Return the (X, Y) coordinate for the center point of the cell that contains the specified text.  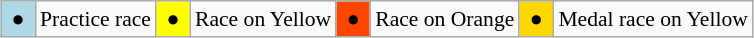
Medal race on Yellow (653, 19)
Race on Orange (444, 19)
Race on Yellow (263, 19)
Practice race (96, 19)
